Locate the cell with the specified text and output its [x, y] center coordinate. 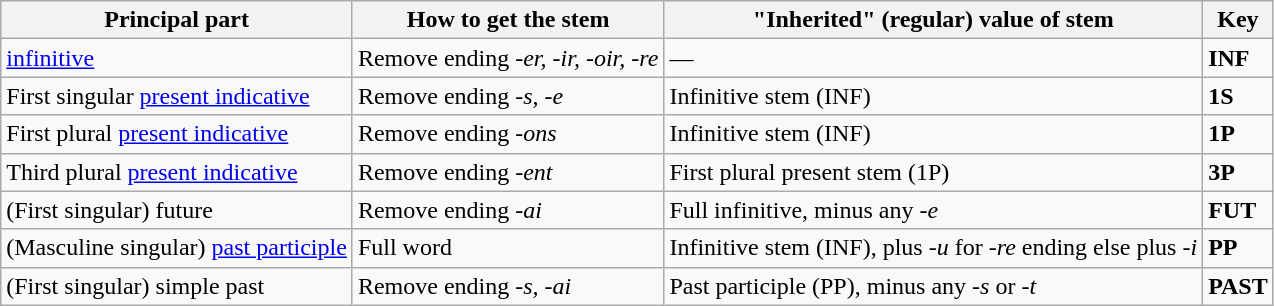
PAST [1238, 286]
Remove ending -ons [508, 134]
Full word [508, 248]
— [934, 58]
Remove ending -s, -e [508, 96]
"Inherited" (regular) value of stem [934, 20]
FUT [1238, 210]
First singular present indicative [177, 96]
INF [1238, 58]
1S [1238, 96]
First plural present indicative [177, 134]
(Masculine singular) past participle [177, 248]
First plural present stem (1P) [934, 172]
How to get the stem [508, 20]
PP [1238, 248]
Third plural present indicative [177, 172]
Infinitive stem (INF), plus -u for -re ending else plus -i [934, 248]
infinitive [177, 58]
Remove ending -ent [508, 172]
(First singular) future [177, 210]
3P [1238, 172]
Full infinitive, minus any -e [934, 210]
Remove ending -ai [508, 210]
Remove ending -s, -ai [508, 286]
(First singular) simple past [177, 286]
Key [1238, 20]
Past participle (PP), minus any -s or -t [934, 286]
Principal part [177, 20]
1P [1238, 134]
Remove ending -er, -ir, -oir, -re [508, 58]
